Find where the given text appears and provide that cell's center as (X, Y) coordinate. 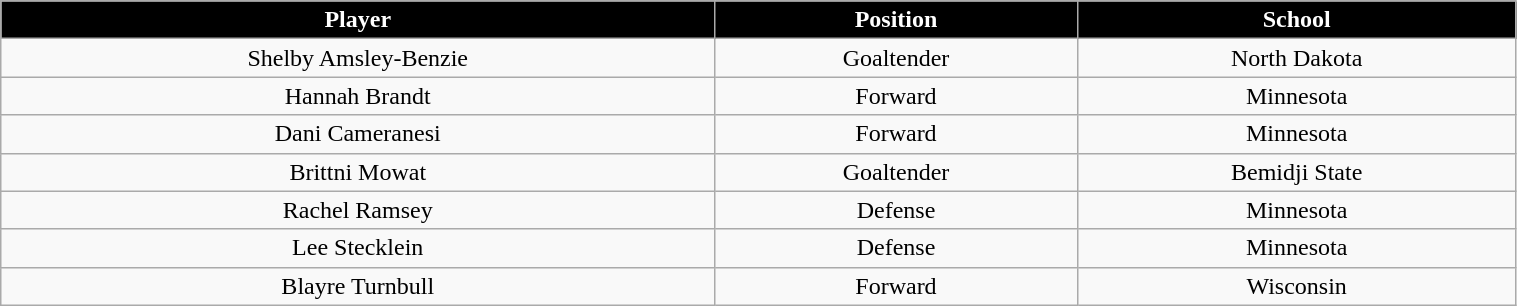
Wisconsin (1296, 286)
North Dakota (1296, 58)
Rachel Ramsey (358, 210)
Position (896, 20)
Blayre Turnbull (358, 286)
Brittni Mowat (358, 172)
Hannah Brandt (358, 96)
Shelby Amsley-Benzie (358, 58)
Player (358, 20)
Dani Cameranesi (358, 134)
Bemidji State (1296, 172)
School (1296, 20)
Lee Stecklein (358, 248)
